Detect which cell encompasses the target text, then output its [X, Y] center coordinate. 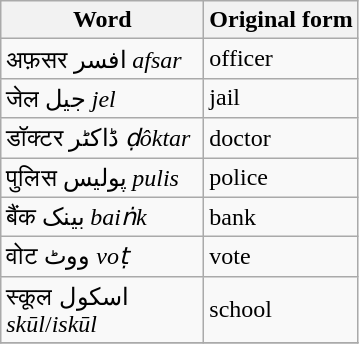
जेल جیل jel [102, 98]
स्कूल اسکول skūl/iskūl [102, 310]
jail [281, 98]
बैंक بینک baiṅk [102, 217]
doctor [281, 138]
वोट ووٹ voṭ [102, 257]
पुलिस پولیس pulis [102, 178]
डॉक्टर ڈاکٹر ḍôktar [102, 138]
अफ़सर افسر afsar [102, 59]
Original form [281, 20]
police [281, 178]
vote [281, 257]
school [281, 310]
officer [281, 59]
Word [102, 20]
bank [281, 217]
